Locate the cell with the specified text and output its [x, y] center coordinate. 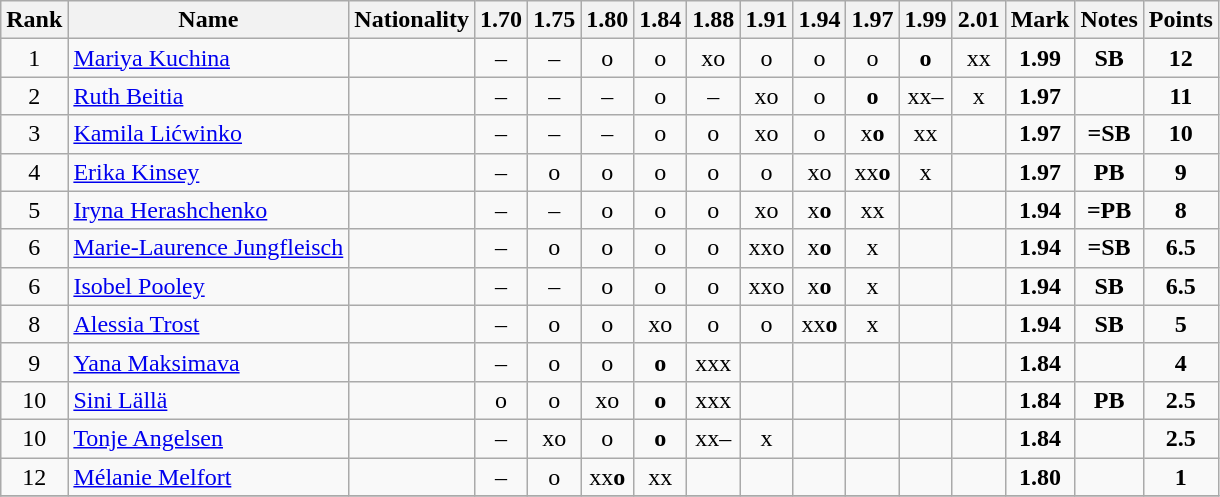
2.01 [978, 20]
Yana Maksimava [208, 362]
Iryna Herashchenko [208, 210]
Tonje Angelsen [208, 438]
Name [208, 20]
Mark [1040, 20]
Marie-Laurence Jungfleisch [208, 248]
Points [1180, 20]
2 [34, 96]
Notes [1109, 20]
=PB [1109, 210]
Kamila Lićwinko [208, 134]
Mélanie Melfort [208, 477]
1.75 [554, 20]
1.88 [714, 20]
Ruth Beitia [208, 96]
Alessia Trost [208, 324]
Nationality [412, 20]
Rank [34, 20]
Erika Kinsey [208, 172]
1.70 [502, 20]
Sini Lällä [208, 400]
3 [34, 134]
Mariya Kuchina [208, 58]
11 [1180, 96]
1.91 [766, 20]
Isobel Pooley [208, 286]
